Extract the [X, Y] coordinate from the center of the cell holding the provided text.  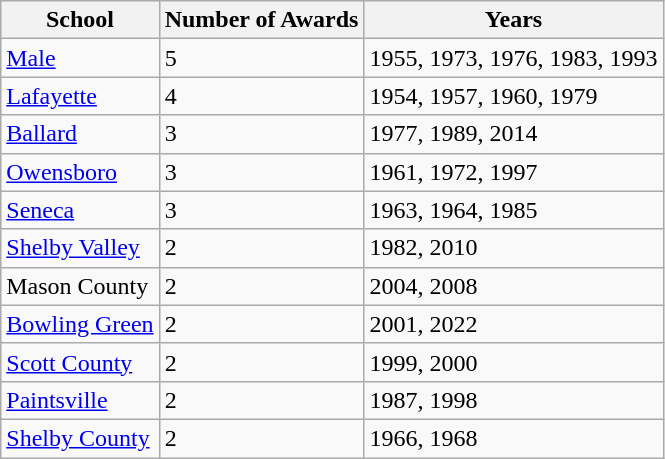
Seneca [80, 210]
1955, 1973, 1976, 1983, 1993 [514, 58]
Lafayette [80, 96]
1963, 1964, 1985 [514, 210]
1999, 2000 [514, 362]
1977, 1989, 2014 [514, 134]
Paintsville [80, 400]
2004, 2008 [514, 286]
Number of Awards [262, 20]
1982, 2010 [514, 248]
Shelby County [80, 438]
School [80, 20]
Bowling Green [80, 324]
Male [80, 58]
2001, 2022 [514, 324]
Scott County [80, 362]
1961, 1972, 1997 [514, 172]
Owensboro [80, 172]
4 [262, 96]
Ballard [80, 134]
1966, 1968 [514, 438]
1987, 1998 [514, 400]
1954, 1957, 1960, 1979 [514, 96]
5 [262, 58]
Years [514, 20]
Mason County [80, 286]
Shelby Valley [80, 248]
